Pinpoint the cell where the given text exists, returning its (x, y) midpoint coordinate. 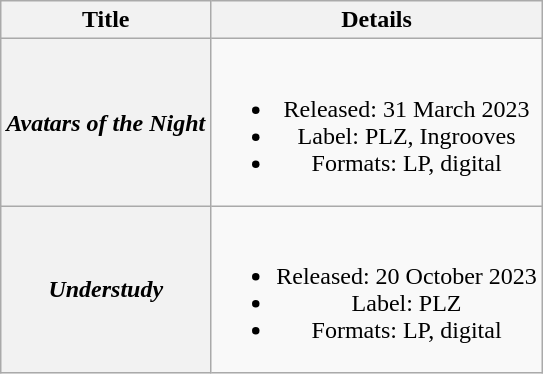
Released: 20 October 2023Label: PLZFormats: LP, digital (377, 290)
Details (377, 20)
Understudy (106, 290)
Released: 31 March 2023Label: PLZ, IngroovesFormats: LP, digital (377, 122)
Title (106, 20)
Avatars of the Night (106, 122)
